Scan for the cell matching the given text and deliver its [X, Y] coordinate at center. 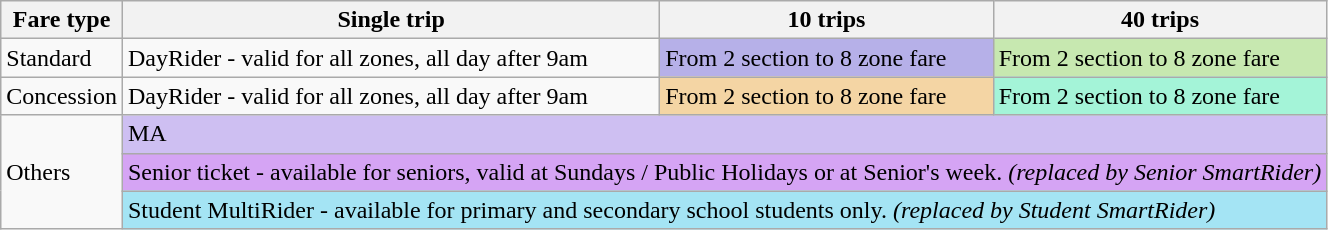
10 trips [826, 20]
MA [724, 134]
Others [62, 172]
Concession [62, 96]
40 trips [1160, 20]
Single trip [390, 20]
Standard [62, 58]
Fare type [62, 20]
Student MultiRider - available for primary and secondary school students only. (replaced by Student SmartRider) [724, 210]
Senior ticket - available for seniors, valid at Sundays / Public Holidays or at Senior's week. (replaced by Senior SmartRider) [724, 172]
